Determine the (X, Y) coordinate at the center of the cell enclosing the given text.  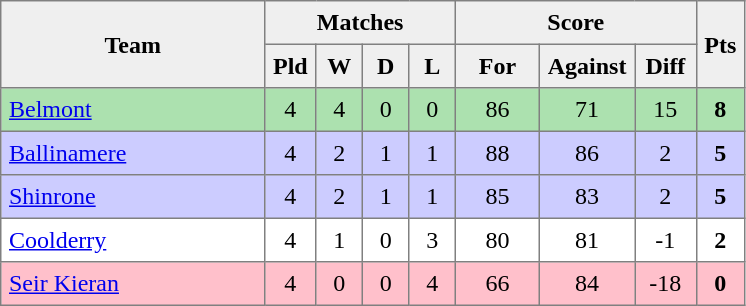
Team (133, 44)
Shinrone (133, 197)
3 (432, 240)
Belmont (133, 110)
Diff (666, 66)
84 (586, 284)
D (385, 66)
66 (497, 284)
L (432, 66)
15 (666, 110)
W (339, 66)
-1 (666, 240)
Matches (360, 23)
Pld (290, 66)
Ballinamere (133, 153)
88 (497, 153)
Coolderry (133, 240)
83 (586, 197)
80 (497, 240)
Pts (720, 44)
-18 (666, 284)
85 (497, 197)
Seir Kieran (133, 284)
For (497, 66)
8 (720, 110)
71 (586, 110)
81 (586, 240)
Score (576, 23)
Against (586, 66)
